Determine the (X, Y) coordinate at the center of the cell enclosing the given text.  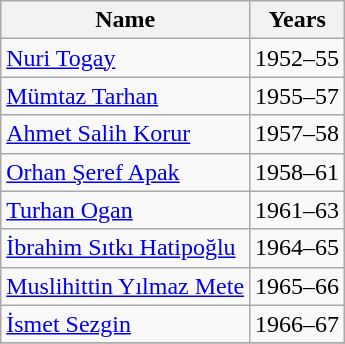
1952–55 (298, 58)
Ahmet Salih Korur (126, 134)
1964–65 (298, 248)
1966–67 (298, 324)
İbrahim Sıtkı Hatipoğlu (126, 248)
1961–63 (298, 210)
Mümtaz Tarhan (126, 96)
Nuri Togay (126, 58)
Turhan Ogan (126, 210)
Muslihittin Yılmaz Mete (126, 286)
Orhan Şeref Apak (126, 172)
1955–57 (298, 96)
1957–58 (298, 134)
1958–61 (298, 172)
Name (126, 20)
1965–66 (298, 286)
Years (298, 20)
İsmet Sezgin (126, 324)
